Scan for the cell matching the given text and deliver its (x, y) coordinate at center. 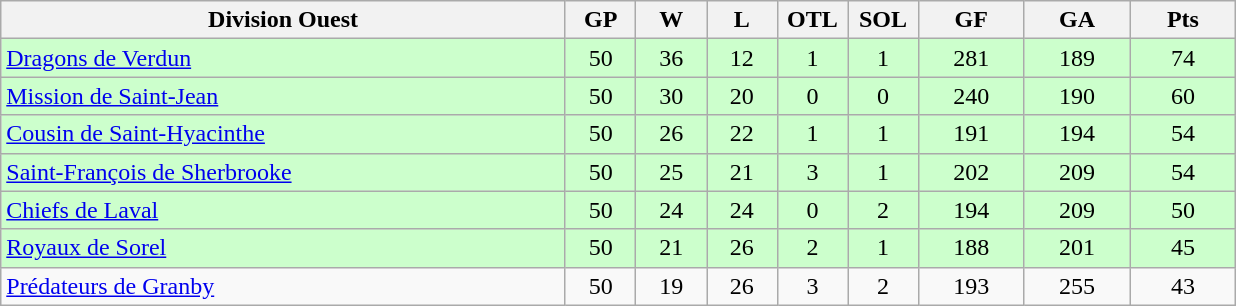
201 (1077, 248)
SOL (884, 20)
Dragons de Verdun (284, 58)
GP (600, 20)
OTL (812, 20)
193 (971, 286)
19 (672, 286)
22 (742, 134)
Chiefs de Laval (284, 210)
191 (971, 134)
281 (971, 58)
36 (672, 58)
Cousin de Saint-Hyacinthe (284, 134)
74 (1183, 58)
25 (672, 172)
GF (971, 20)
Mission de Saint-Jean (284, 96)
240 (971, 96)
12 (742, 58)
30 (672, 96)
GA (1077, 20)
45 (1183, 248)
Division Ouest (284, 20)
255 (1077, 286)
189 (1077, 58)
Pts (1183, 20)
L (742, 20)
Saint-François de Sherbrooke (284, 172)
43 (1183, 286)
20 (742, 96)
60 (1183, 96)
Prédateurs de Granby (284, 286)
190 (1077, 96)
188 (971, 248)
W (672, 20)
Royaux de Sorel (284, 248)
202 (971, 172)
